From the cell containing the given text, extract its center point as [x, y] coordinate. 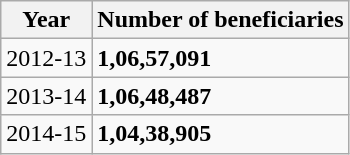
2012-13 [46, 58]
1,06,48,487 [220, 96]
1,04,38,905 [220, 134]
2014-15 [46, 134]
Number of beneficiaries [220, 20]
1,06,57,091 [220, 58]
2013-14 [46, 96]
Year [46, 20]
